Pinpoint the cell where the given text exists, returning its [x, y] midpoint coordinate. 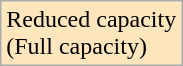
Reduced capacity(Full capacity) [92, 34]
